Determine the (X, Y) coordinate at the center of the cell enclosing the given text.  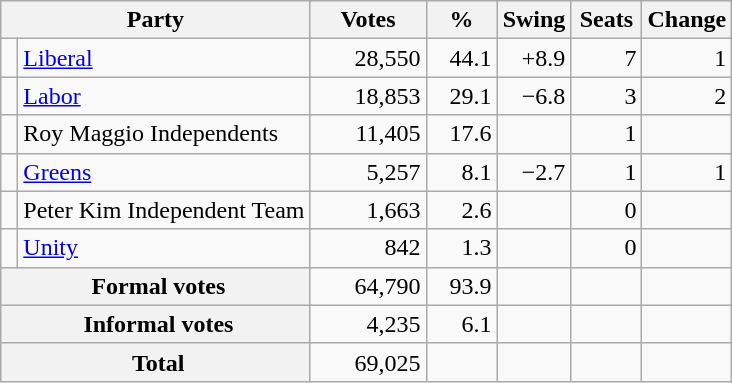
Peter Kim Independent Team (164, 210)
64,790 (368, 286)
Party (156, 20)
2.6 (462, 210)
Votes (368, 20)
Greens (164, 172)
3 (606, 96)
Formal votes (156, 286)
−2.7 (534, 172)
1.3 (462, 248)
6.1 (462, 324)
28,550 (368, 58)
93.9 (462, 286)
+8.9 (534, 58)
Seats (606, 20)
44.1 (462, 58)
4,235 (368, 324)
8.1 (462, 172)
Total (156, 362)
17.6 (462, 134)
842 (368, 248)
69,025 (368, 362)
Labor (164, 96)
Change (687, 20)
5,257 (368, 172)
Roy Maggio Independents (164, 134)
Liberal (164, 58)
2 (687, 96)
Swing (534, 20)
−6.8 (534, 96)
11,405 (368, 134)
Unity (164, 248)
Informal votes (156, 324)
7 (606, 58)
1,663 (368, 210)
% (462, 20)
18,853 (368, 96)
29.1 (462, 96)
